Search for the cell housing the specified text and yield its (X, Y) center coordinate. 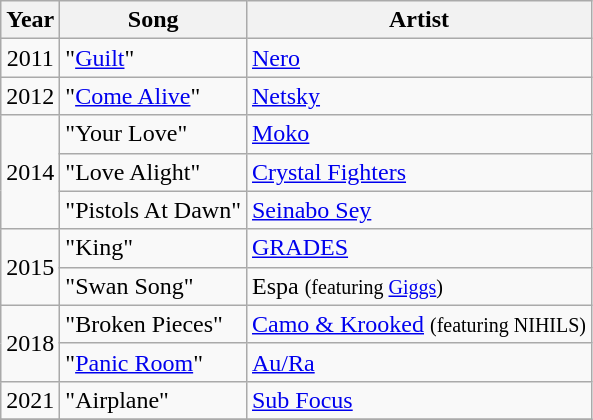
2015 (30, 267)
Sub Focus (418, 400)
"Your Love" (154, 134)
"Airplane" (154, 400)
Year (30, 20)
"King" (154, 248)
Song (154, 20)
Crystal Fighters (418, 172)
2011 (30, 58)
2012 (30, 96)
Camo & Krooked (featuring NIHILS) (418, 324)
2021 (30, 400)
"Come Alive" (154, 96)
Netsky (418, 96)
"Guilt" (154, 58)
"Swan Song" (154, 286)
Artist (418, 20)
Seinabo Sey (418, 210)
Au/Ra (418, 362)
"Pistols At Dawn" (154, 210)
"Broken Pieces" (154, 324)
"Love Alight" (154, 172)
Nero (418, 58)
GRADES (418, 248)
2018 (30, 343)
"Panic Room" (154, 362)
2014 (30, 172)
Moko (418, 134)
Espa (featuring Giggs) (418, 286)
